Locate the cell with the specified text and output its (X, Y) center coordinate. 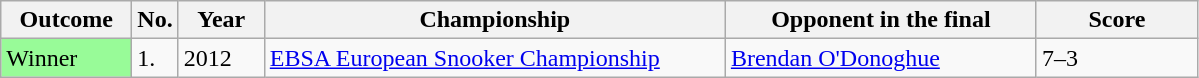
Year (221, 20)
Brendan O'Donoghue (880, 58)
1. (155, 58)
7–3 (1116, 58)
2012 (221, 58)
Outcome (66, 20)
Winner (66, 58)
Score (1116, 20)
No. (155, 20)
Opponent in the final (880, 20)
Championship (494, 20)
EBSA European Snooker Championship (494, 58)
